Capture the cell that displays the provided text and extract its [x, y] central coordinate. 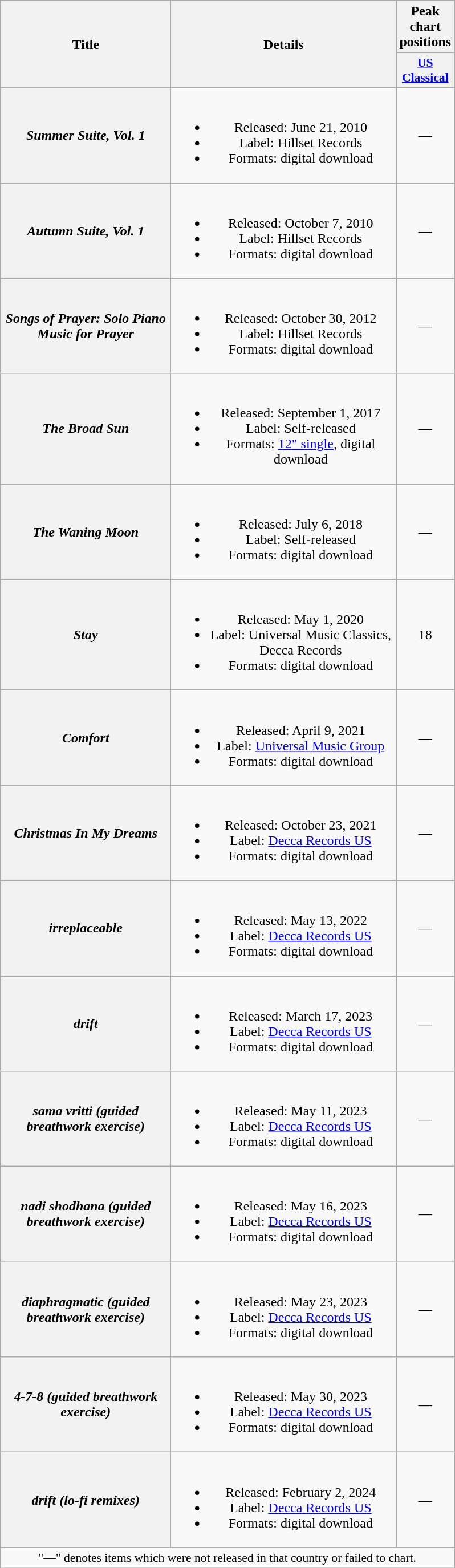
Released: May 30, 2023Label: Decca Records USFormats: digital download [284, 1405]
Released: May 11, 2023Label: Decca Records USFormats: digital download [284, 1119]
Released: September 1, 2017Label: Self-releasedFormats: 12" single, digital download [284, 429]
Comfort [86, 738]
irreplaceable [86, 928]
4-7-8 (guided breathwork exercise) [86, 1405]
Released: June 21, 2010Label: Hillset RecordsFormats: digital download [284, 136]
Summer Suite, Vol. 1 [86, 136]
Released: October 30, 2012Label: Hillset RecordsFormats: digital download [284, 326]
Released: October 23, 2021Label: Decca Records USFormats: digital download [284, 832]
Released: May 23, 2023Label: Decca Records USFormats: digital download [284, 1309]
Peak chart positions [425, 27]
Christmas In My Dreams [86, 832]
Songs of Prayer: Solo Piano Music for Prayer [86, 326]
The Broad Sun [86, 429]
nadi shodhana (guided breathwork exercise) [86, 1214]
drift [86, 1024]
The Waning Moon [86, 531]
18 [425, 635]
sama vritti (guided breathwork exercise) [86, 1119]
Released: May 16, 2023Label: Decca Records USFormats: digital download [284, 1214]
Title [86, 44]
Released: May 13, 2022Label: Decca Records USFormats: digital download [284, 928]
Released: April 9, 2021Label: Universal Music GroupFormats: digital download [284, 738]
"—" denotes items which were not released in that country or failed to chart. [227, 1558]
Stay [86, 635]
Released: February 2, 2024Label: Decca Records USFormats: digital download [284, 1500]
Autumn Suite, Vol. 1 [86, 230]
Released: March 17, 2023Label: Decca Records USFormats: digital download [284, 1024]
US Classical [425, 71]
Released: May 1, 2020Label: Universal Music Classics, Decca RecordsFormats: digital download [284, 635]
Released: July 6, 2018Label: Self-releasedFormats: digital download [284, 531]
Released: October 7, 2010Label: Hillset RecordsFormats: digital download [284, 230]
Details [284, 44]
diaphragmatic (guided breathwork exercise) [86, 1309]
drift (lo-fi remixes) [86, 1500]
